Identify which cell holds the provided text, then report its (X, Y) central coordinate. 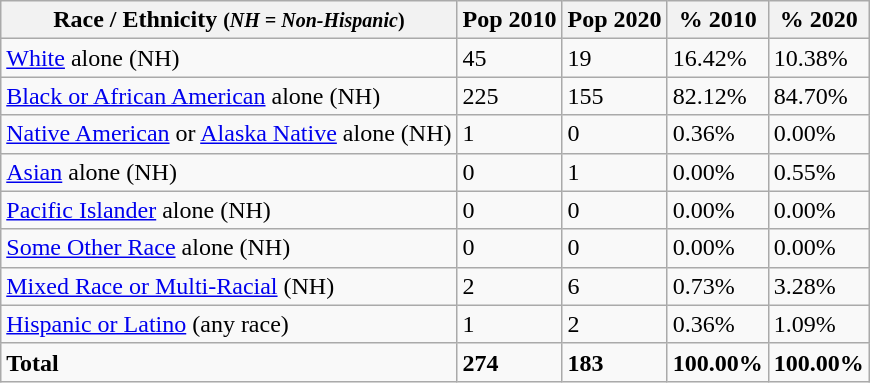
19 (614, 58)
Total (229, 362)
% 2020 (818, 20)
Pop 2010 (510, 20)
Black or African American alone (NH) (229, 96)
% 2010 (718, 20)
274 (510, 362)
0.55% (818, 172)
82.12% (718, 96)
White alone (NH) (229, 58)
225 (510, 96)
155 (614, 96)
Race / Ethnicity (NH = Non-Hispanic) (229, 20)
3.28% (818, 286)
6 (614, 286)
Asian alone (NH) (229, 172)
0.73% (718, 286)
84.70% (818, 96)
Native American or Alaska Native alone (NH) (229, 134)
Pacific Islander alone (NH) (229, 210)
Hispanic or Latino (any race) (229, 324)
16.42% (718, 58)
1.09% (818, 324)
Mixed Race or Multi-Racial (NH) (229, 286)
Pop 2020 (614, 20)
45 (510, 58)
183 (614, 362)
10.38% (818, 58)
Some Other Race alone (NH) (229, 248)
